Search for the cell housing the specified text and yield its (X, Y) center coordinate. 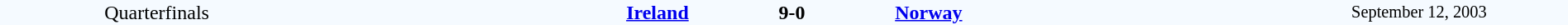
9-0 (791, 12)
Quarterfinals (157, 12)
September 12, 2003 (1419, 12)
Norway (1082, 12)
Ireland (501, 12)
